Determine the [X, Y] coordinate at the center of the cell enclosing the given text.  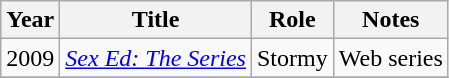
Year [30, 20]
Stormy [292, 58]
Web series [390, 58]
Sex Ed: The Series [156, 58]
Notes [390, 20]
Role [292, 20]
Title [156, 20]
2009 [30, 58]
